Determine the (X, Y) coordinate at the center of the cell enclosing the given text.  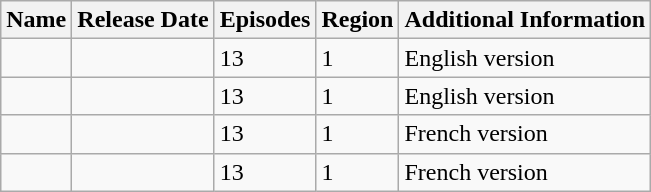
Name (36, 20)
Region (358, 20)
Episodes (265, 20)
Additional Information (525, 20)
Release Date (143, 20)
